Pinpoint the cell where the given text exists, returning its [X, Y] midpoint coordinate. 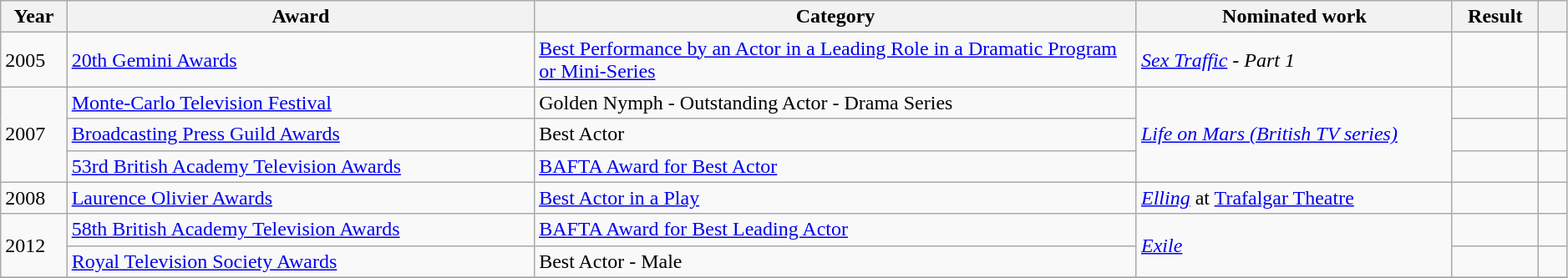
Elling at Trafalgar Theatre [1294, 198]
Monte-Carlo Television Festival [301, 103]
Year [33, 17]
2007 [33, 134]
Sex Traffic - Part 1 [1294, 60]
Broadcasting Press Guild Awards [301, 134]
2005 [33, 60]
53rd British Academy Television Awards [301, 166]
Laurence Olivier Awards [301, 198]
20th Gemini Awards [301, 60]
2008 [33, 198]
Best Performance by an Actor in a Leading Role in a Dramatic Program or Mini-Series [835, 60]
Best Actor in a Play [835, 198]
Life on Mars (British TV series) [1294, 134]
Award [301, 17]
BAFTA Award for Best Actor [835, 166]
Nominated work [1294, 17]
Best Actor - Male [835, 261]
Result [1495, 17]
Exile [1294, 245]
Royal Television Society Awards [301, 261]
Golden Nymph - Outstanding Actor - Drama Series [835, 103]
BAFTA Award for Best Leading Actor [835, 230]
58th British Academy Television Awards [301, 230]
Category [835, 17]
2012 [33, 245]
Best Actor [835, 134]
